Return the [x, y] coordinate for the center point of the cell that contains the specified text.  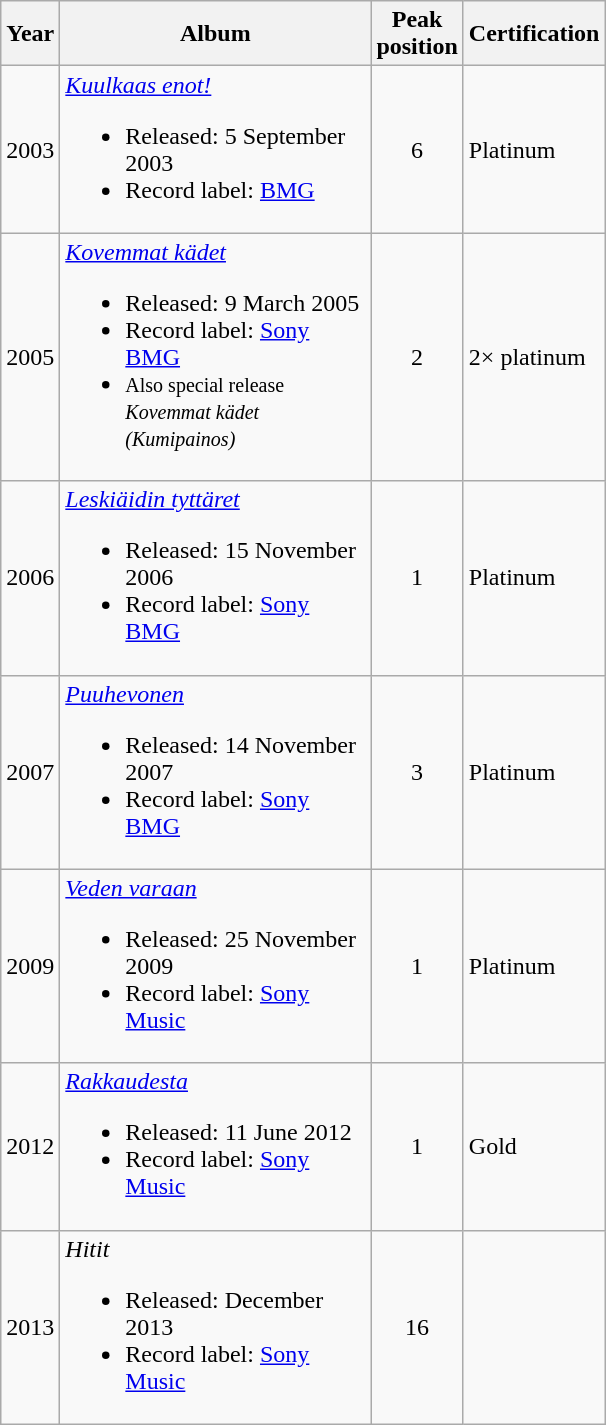
2009 [30, 966]
Veden varaanReleased: 25 November 2009Record label: Sony Music [216, 966]
2012 [30, 1146]
PuuhevonenReleased: 14 November 2007Record label: Sony BMG [216, 772]
Year [30, 34]
Leskiäidin tyttäretReleased: 15 November 2006Record label: Sony BMG [216, 578]
Album [216, 34]
HititReleased: December 2013Record label: Sony Music [216, 1327]
2013 [30, 1327]
Kuulkaas enot!Released: 5 September 2003Record label: BMG [216, 150]
2005 [30, 357]
Kovemmat kädetReleased: 9 March 2005Record label: Sony BMGAlso special release Kovemmat kädet (Kumipainos) [216, 357]
Certification [534, 34]
2006 [30, 578]
Gold [534, 1146]
16 [417, 1327]
Peakposition [417, 34]
RakkaudestaReleased: 11 June 2012Record label: Sony Music [216, 1146]
2× platinum [534, 357]
3 [417, 772]
2003 [30, 150]
6 [417, 150]
2007 [30, 772]
2 [417, 357]
